Output the (X, Y) coordinate of the center of the cell containing the given text.  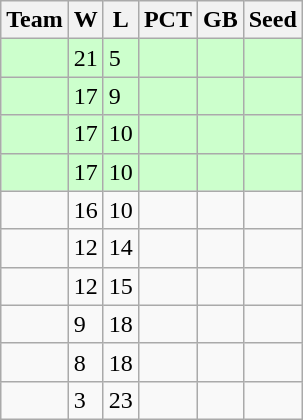
21 (86, 58)
23 (120, 400)
16 (86, 210)
Seed (272, 20)
W (86, 20)
PCT (168, 20)
Team (35, 20)
GB (220, 20)
15 (120, 286)
8 (86, 362)
5 (120, 58)
L (120, 20)
3 (86, 400)
14 (120, 248)
